Provide the [x, y] coordinate of the cell's center where the given text is located.  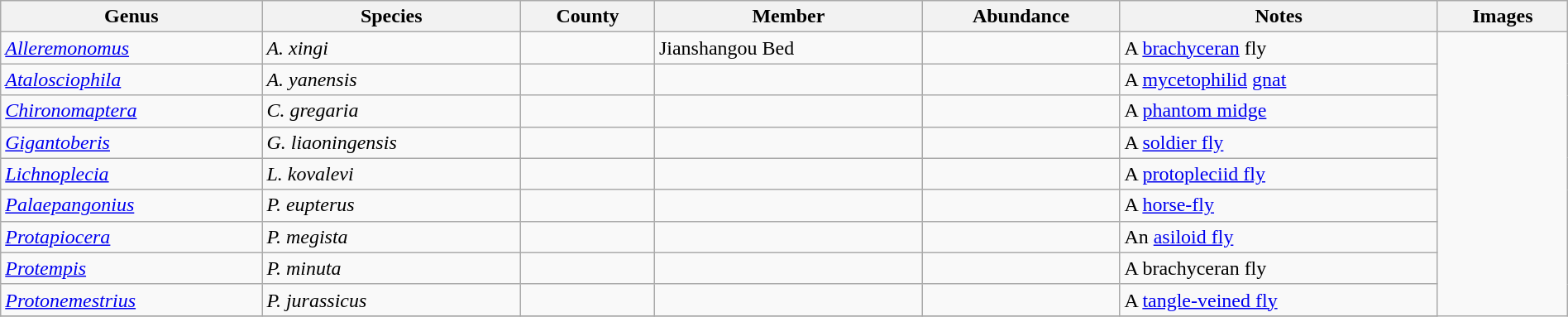
P. minuta [392, 268]
Protempis [131, 268]
A protopleciid fly [1279, 174]
A mycetophilid gnat [1279, 79]
L. kovalevi [392, 174]
County [588, 17]
P. megista [392, 237]
A tangle-veined fly [1279, 300]
A horse-fly [1279, 205]
Abundance [1021, 17]
A. xingi [392, 48]
Atalosciophila [131, 79]
Notes [1279, 17]
A phantom midge [1279, 111]
Lichnoplecia [131, 174]
Gigantoberis [131, 142]
P. jurassicus [392, 300]
Protonemestrius [131, 300]
Protapiocera [131, 237]
Alleremonomus [131, 48]
Member [788, 17]
Genus [131, 17]
Jianshangou Bed [788, 48]
Images [1502, 17]
An asiloid fly [1279, 237]
A. yanensis [392, 79]
A soldier fly [1279, 142]
Species [392, 17]
Palaepangonius [131, 205]
G. liaoningensis [392, 142]
P. eupterus [392, 205]
C. gregaria [392, 111]
Chironomaptera [131, 111]
